Search for the cell housing the specified text and yield its [x, y] center coordinate. 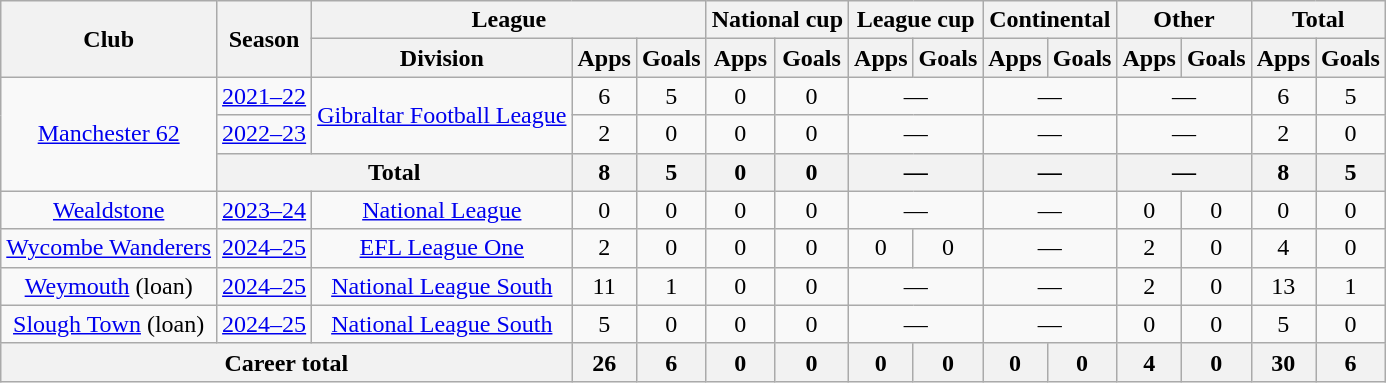
Career total [286, 362]
13 [1283, 286]
Club [109, 39]
League cup [916, 20]
Continental [1050, 20]
2022–23 [264, 134]
Division [442, 58]
National cup [777, 20]
Slough Town (loan) [109, 324]
11 [604, 286]
Wealdstone [109, 210]
Season [264, 39]
Weymouth (loan) [109, 286]
2021–22 [264, 96]
30 [1283, 362]
Other [1184, 20]
Gibraltar Football League [442, 115]
2023–24 [264, 210]
League [509, 20]
26 [604, 362]
National League [442, 210]
Manchester 62 [109, 134]
EFL League One [442, 248]
Wycombe Wanderers [109, 248]
